Detect which cell encompasses the target text, then output its (x, y) center coordinate. 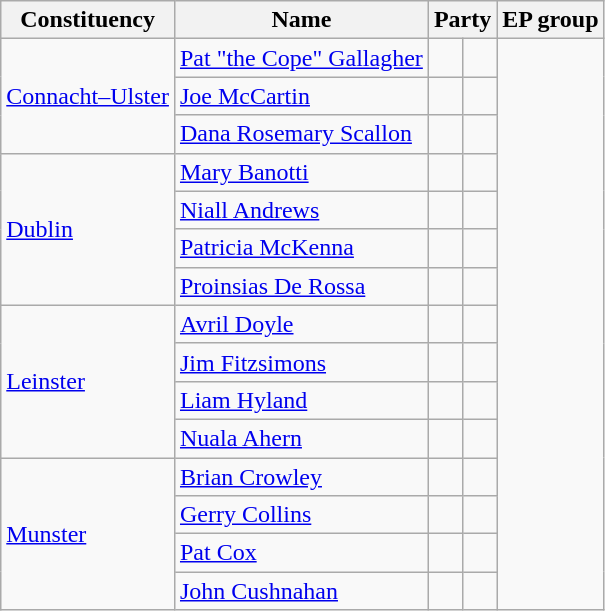
Dublin (88, 229)
Proinsias De Rossa (301, 286)
Avril Doyle (301, 324)
Liam Hyland (301, 400)
Party (462, 20)
Joe McCartin (301, 96)
Jim Fitzsimons (301, 362)
Nuala Ahern (301, 438)
Niall Andrews (301, 210)
Munster (88, 534)
Patricia McKenna (301, 248)
Connacht–Ulster (88, 96)
Mary Banotti (301, 172)
Pat Cox (301, 553)
Name (301, 20)
Brian Crowley (301, 477)
Constituency (88, 20)
John Cushnahan (301, 591)
Leinster (88, 381)
Gerry Collins (301, 515)
Dana Rosemary Scallon (301, 134)
Pat "the Cope" Gallagher (301, 58)
EP group (550, 20)
